Locate the cell with the specified text and output its [X, Y] center coordinate. 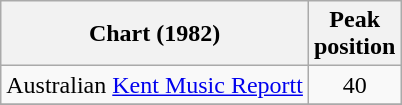
Australian Kent Music Reportt [155, 85]
Chart (1982) [155, 34]
Peakposition [354, 34]
40 [354, 85]
